Output the [x, y] coordinate of the center of the cell containing the given text.  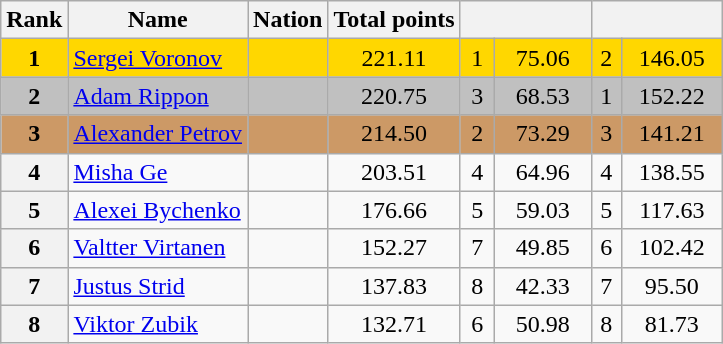
117.63 [672, 210]
Valtter Virtanen [158, 248]
221.11 [394, 58]
Viktor Zubik [158, 324]
Rank [34, 20]
59.03 [542, 210]
73.29 [542, 134]
Alexander Petrov [158, 134]
214.50 [394, 134]
220.75 [394, 96]
Sergei Voronov [158, 58]
Total points [394, 20]
Nation [288, 20]
146.05 [672, 58]
141.21 [672, 134]
Justus Strid [158, 286]
81.73 [672, 324]
49.85 [542, 248]
176.66 [394, 210]
137.83 [394, 286]
Adam Rippon [158, 96]
138.55 [672, 172]
75.06 [542, 58]
95.50 [672, 286]
42.33 [542, 286]
64.96 [542, 172]
132.71 [394, 324]
Name [158, 20]
68.53 [542, 96]
Alexei Bychenko [158, 210]
203.51 [394, 172]
102.42 [672, 248]
152.22 [672, 96]
Misha Ge [158, 172]
50.98 [542, 324]
152.27 [394, 248]
